Provide the [x, y] coordinate of the cell's center where the given text is located.  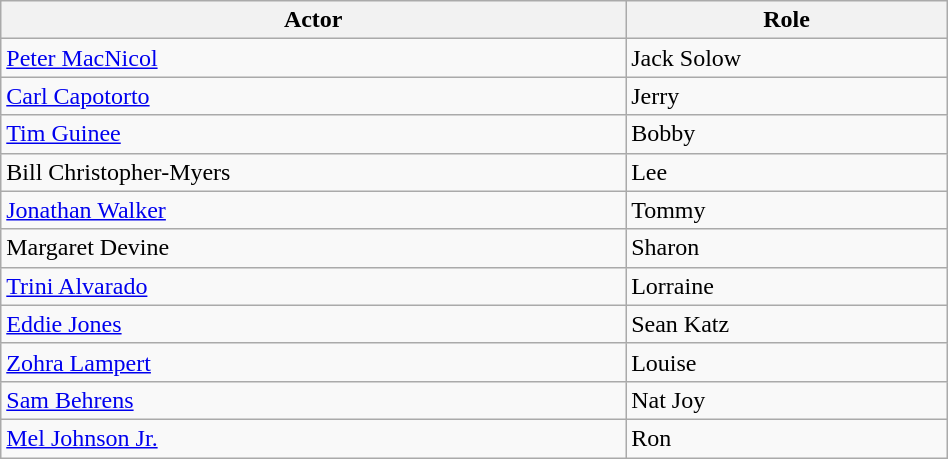
Sean Katz [787, 324]
Zohra Lampert [314, 362]
Jack Solow [787, 58]
Mel Johnson Jr. [314, 438]
Lorraine [787, 286]
Nat Joy [787, 400]
Lee [787, 172]
Tim Guinee [314, 134]
Eddie Jones [314, 324]
Peter MacNicol [314, 58]
Carl Capotorto [314, 96]
Bobby [787, 134]
Jonathan Walker [314, 210]
Sharon [787, 248]
Trini Alvarado [314, 286]
Actor [314, 20]
Ron [787, 438]
Louise [787, 362]
Tommy [787, 210]
Margaret Devine [314, 248]
Jerry [787, 96]
Role [787, 20]
Sam Behrens [314, 400]
Bill Christopher-Myers [314, 172]
